Find where the given text appears and provide that cell's center as (x, y) coordinate. 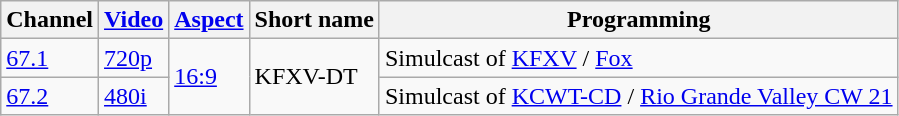
67.1 (50, 58)
Channel (50, 20)
Programming (638, 20)
Simulcast of KFXV / Fox (638, 58)
67.2 (50, 96)
Short name (314, 20)
Simulcast of KCWT-CD / Rio Grande Valley CW 21 (638, 96)
Aspect (209, 20)
480i (134, 96)
Video (134, 20)
16:9 (209, 77)
720p (134, 58)
KFXV-DT (314, 77)
